Detect which cell encompasses the target text, then output its [X, Y] center coordinate. 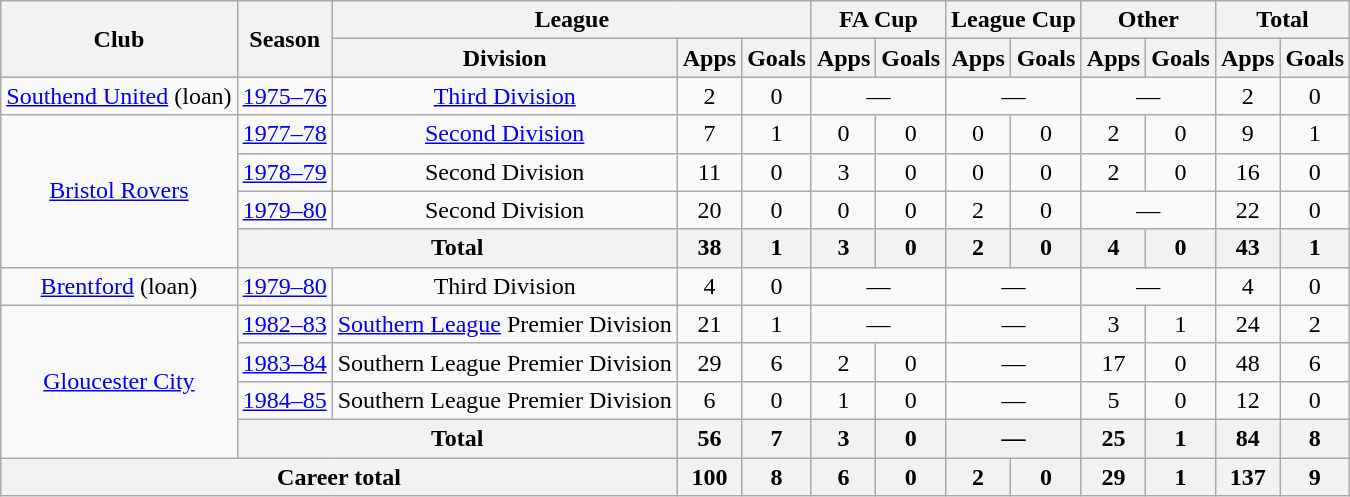
25 [1113, 438]
48 [1247, 362]
Division [504, 58]
Career total [339, 477]
1984–85 [284, 400]
Club [119, 39]
1983–84 [284, 362]
1978–79 [284, 172]
22 [1247, 210]
League Cup [1014, 20]
38 [709, 248]
Other [1148, 20]
12 [1247, 400]
43 [1247, 248]
11 [709, 172]
5 [1113, 400]
24 [1247, 324]
56 [709, 438]
137 [1247, 477]
1975–76 [284, 96]
1977–78 [284, 134]
League [572, 20]
Gloucester City [119, 381]
Bristol Rovers [119, 191]
Brentford (loan) [119, 286]
84 [1247, 438]
16 [1247, 172]
FA Cup [878, 20]
17 [1113, 362]
20 [709, 210]
1982–83 [284, 324]
21 [709, 324]
100 [709, 477]
Southend United (loan) [119, 96]
Season [284, 39]
